Extract the (X, Y) coordinate from the center of the cell holding the provided text.  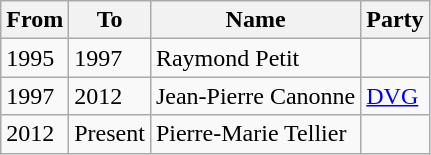
DVG (395, 96)
1995 (35, 58)
Name (255, 20)
Present (110, 134)
Pierre-Marie Tellier (255, 134)
From (35, 20)
Party (395, 20)
Jean-Pierre Canonne (255, 96)
Raymond Petit (255, 58)
To (110, 20)
